Scan for the cell matching the given text and deliver its (X, Y) coordinate at center. 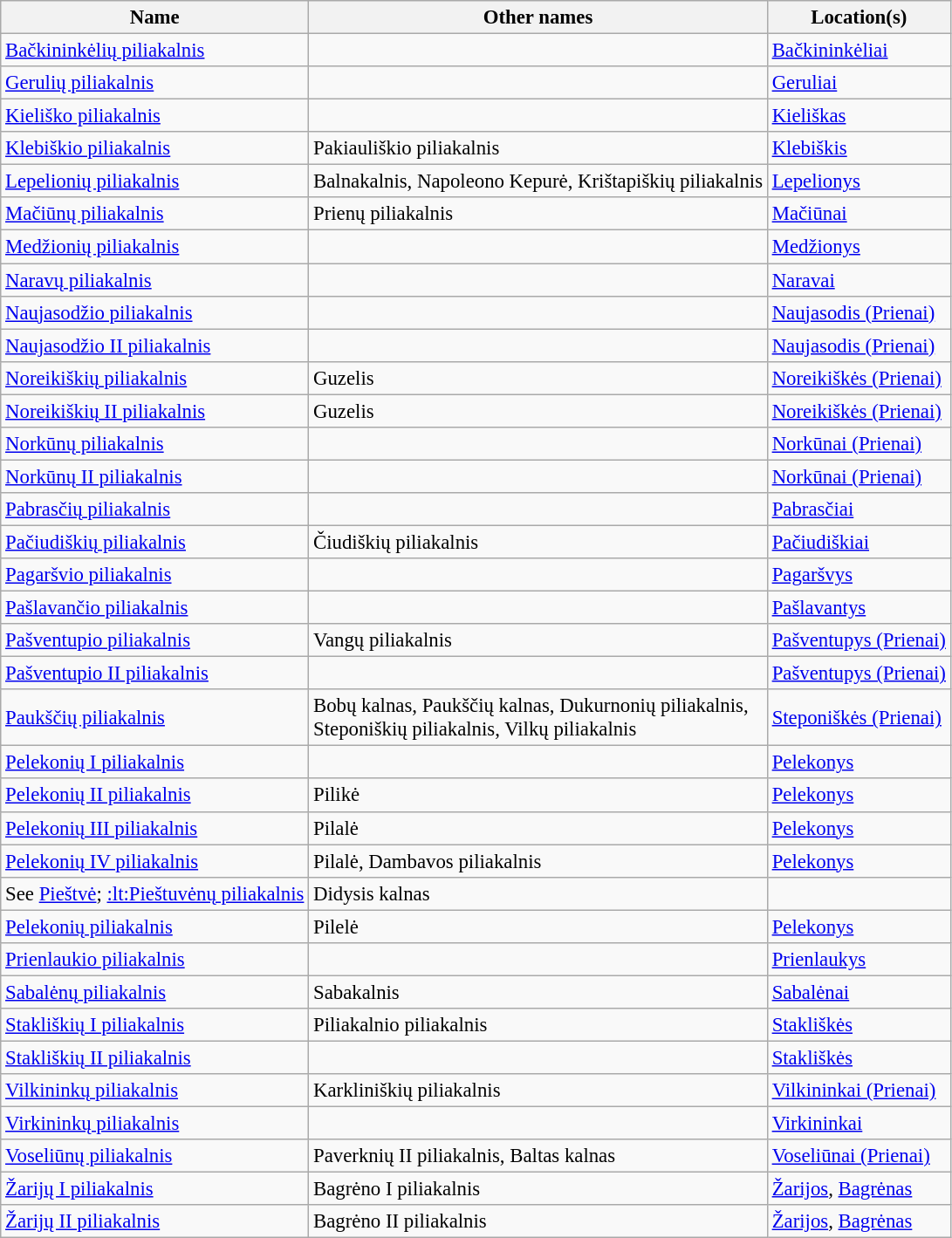
Bobų kalnas, Paukščių kalnas, Dukurnonių piliakalnis, Steponiškių piliakalnis, Vilkų piliakalnis (538, 717)
Pagaršvys (859, 575)
Lepelionių piliakalnis (155, 181)
Kieliško piliakalnis (155, 116)
Voseliūnai (Prienai) (859, 1156)
Pašventupio II piliakalnis (155, 674)
Kieliškas (859, 116)
Klebiškis (859, 148)
Pašlavantys (859, 608)
Other names (538, 17)
Pelekonių III piliakalnis (155, 828)
Geruliai (859, 83)
Bačkininkėliai (859, 51)
Prienų piliakalnis (538, 214)
Pakiauliškio piliakalnis (538, 148)
Mačiūnai (859, 214)
Norkūnų II piliakalnis (155, 476)
Paverknių II piliakalnis, Baltas kalnas (538, 1156)
Pelekonių piliakalnis (155, 927)
Norkūnų piliakalnis (155, 444)
Prienlaukio piliakalnis (155, 960)
Medžionys (859, 247)
Paukščių piliakalnis (155, 717)
Pačiudiškių piliakalnis (155, 542)
Piliakalnio piliakalnis (538, 1025)
Klebiškio piliakalnis (155, 148)
Žarijų II piliakalnis (155, 1221)
Pačiudiškiai (859, 542)
Naravų piliakalnis (155, 280)
Medžionių piliakalnis (155, 247)
Bačkininkėlių piliakalnis (155, 51)
Noreikiškių piliakalnis (155, 378)
Pilelė (538, 927)
Pelekonių II piliakalnis (155, 796)
Pelekonių IV piliakalnis (155, 861)
Bagrėno II piliakalnis (538, 1221)
Didysis kalnas (538, 893)
Pelekonių I piliakalnis (155, 763)
Vilkininkų piliakalnis (155, 1091)
Bagrėno I piliakalnis (538, 1189)
Balnakalnis, Napoleono Kepurė, Krištapiškių piliakalnis (538, 181)
Vangų piliakalnis (538, 640)
Mačiūnų piliakalnis (155, 214)
Sabalėnai (859, 992)
Prienlaukys (859, 960)
Gerulių piliakalnis (155, 83)
Virkininkų piliakalnis (155, 1124)
Naujasodžio piliakalnis (155, 312)
Virkininkai (859, 1124)
Pilikė (538, 796)
Pabrasčių piliakalnis (155, 510)
Steponiškės (Prienai) (859, 717)
Stakliškių I piliakalnis (155, 1025)
Pagaršvio piliakalnis (155, 575)
Name (155, 17)
Pabrasčiai (859, 510)
Čiudiškių piliakalnis (538, 542)
Voseliūnų piliakalnis (155, 1156)
Stakliškių II piliakalnis (155, 1057)
Sabalėnų piliakalnis (155, 992)
Pilalė, Dambavos piliakalnis (538, 861)
Karkliniškių piliakalnis (538, 1091)
Žarijų I piliakalnis (155, 1189)
See Pieštvė; :lt:Pieštuvėnų piliakalnis (155, 893)
Naravai (859, 280)
Vilkininkai (Prienai) (859, 1091)
Pašlavančio piliakalnis (155, 608)
Naujasodžio II piliakalnis (155, 345)
Lepelionys (859, 181)
Noreikiškių II piliakalnis (155, 411)
Sabakalnis (538, 992)
Location(s) (859, 17)
Pašventupio piliakalnis (155, 640)
Pilalė (538, 828)
